Detect which cell encompasses the target text, then output its [x, y] center coordinate. 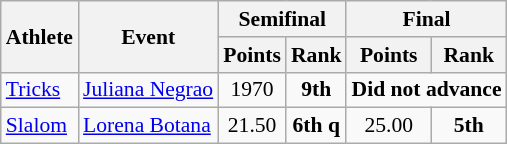
Lorena Botana [148, 126]
Tricks [40, 90]
Athlete [40, 36]
Juliana Negrao [148, 90]
1970 [252, 90]
Slalom [40, 126]
9th [316, 90]
Did not advance [426, 90]
Semifinal [282, 19]
Final [426, 19]
Event [148, 36]
25.00 [388, 126]
6th q [316, 126]
5th [469, 126]
21.50 [252, 126]
